Detect which cell encompasses the target text, then output its (x, y) center coordinate. 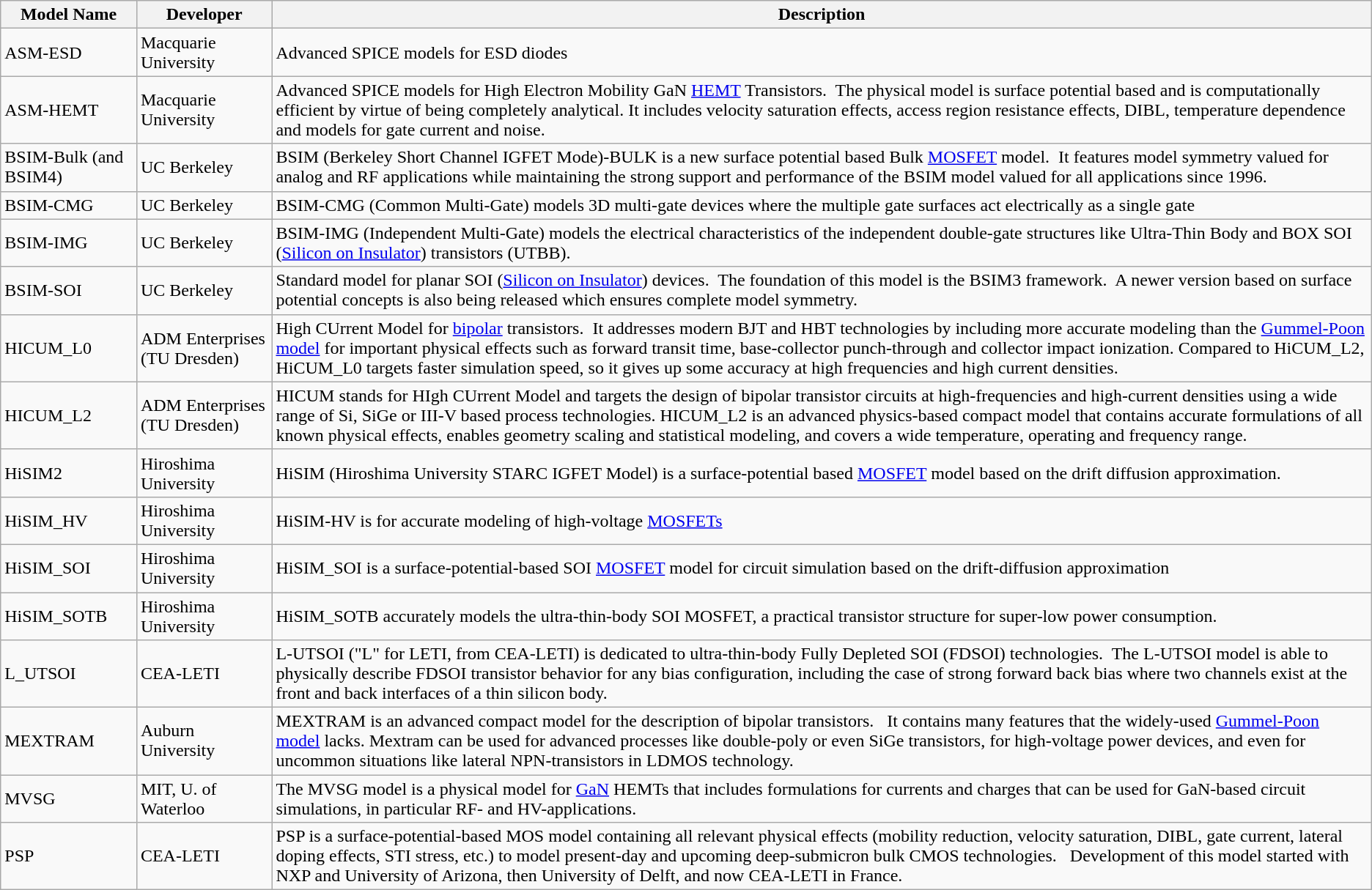
Model Name (69, 15)
MIT, U. of Waterloo (204, 798)
HiSIM_SOTB accurately models the ultra-thin-body SOI MOSFET, a practical transistor structure for super-low power consumption. (822, 615)
HiSIM_SOI (69, 568)
PSP (69, 856)
HiSIM_SOTB (69, 615)
BSIM-CMG (69, 205)
Auburn University (204, 741)
Description (822, 15)
HiSIM-HV is for accurate modeling of high-voltage MOSFETs (822, 520)
HiSIM (Hiroshima University STARC IGFET Model) is a surface-potential based MOSFET model based on the drift diffusion approximation. (822, 473)
HICUM_L0 (69, 348)
HICUM_L2 (69, 415)
ASM-HEMT (69, 110)
HiSIM2 (69, 473)
BSIM-Bulk (and BSIM4) (69, 167)
BSIM-IMG (69, 243)
Developer (204, 15)
MVSG (69, 798)
MEXTRAM (69, 741)
Advanced SPICE models for ESD diodes (822, 53)
ASM-ESD (69, 53)
L_UTSOI (69, 674)
HiSIM_SOI is a surface-potential-based SOI MOSFET model for circuit simulation based on the drift-diffusion approximation (822, 568)
HiSIM_HV (69, 520)
BSIM-CMG (Common Multi-Gate) models 3D multi-gate devices where the multiple gate surfaces act electrically as a single gate (822, 205)
BSIM-SOI (69, 290)
